Return [x, y] of the center of cell containing provided text 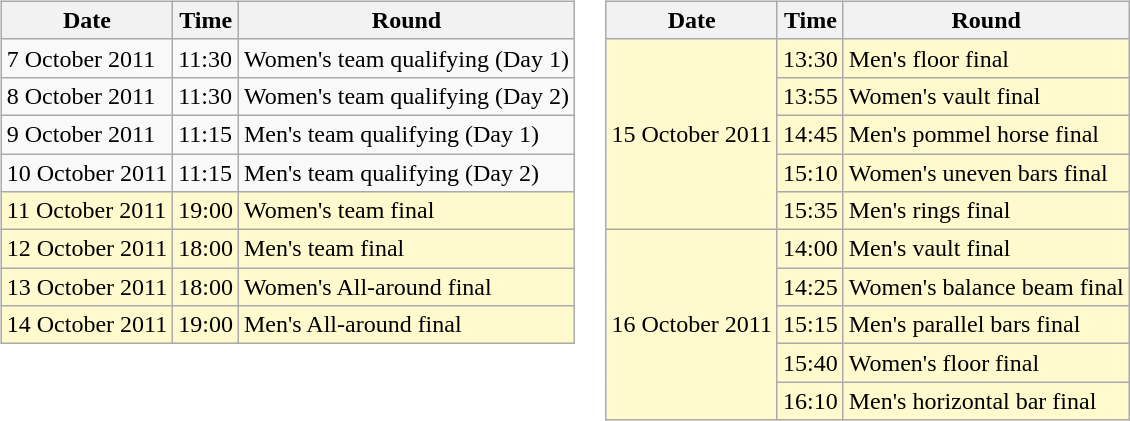
15:10 [810, 173]
Women's All-around final [406, 287]
14:00 [810, 249]
Women's team qualifying (Day 1) [406, 58]
Men's team final [406, 249]
Men's parallel bars final [986, 325]
15:15 [810, 325]
16:10 [810, 401]
9 October 2011 [86, 134]
Women's team final [406, 211]
10 October 2011 [86, 173]
14 October 2011 [86, 325]
15:35 [810, 211]
15:40 [810, 363]
Men's team qualifying (Day 1) [406, 134]
11 October 2011 [86, 211]
Men's horizontal bar final [986, 401]
16 October 2011 [692, 325]
13 October 2011 [86, 287]
Men's pommel horse final [986, 134]
13:55 [810, 96]
Women's vault final [986, 96]
7 October 2011 [86, 58]
13:30 [810, 58]
Women's floor final [986, 363]
Women's uneven bars final [986, 173]
Men's All-around final [406, 325]
8 October 2011 [86, 96]
14:25 [810, 287]
14:45 [810, 134]
Men's floor final [986, 58]
Men's vault final [986, 249]
12 October 2011 [86, 249]
15 October 2011 [692, 134]
Women's team qualifying (Day 2) [406, 96]
Women's balance beam final [986, 287]
Men's team qualifying (Day 2) [406, 173]
Men's rings final [986, 211]
